Search for the cell housing the specified text and yield its [X, Y] center coordinate. 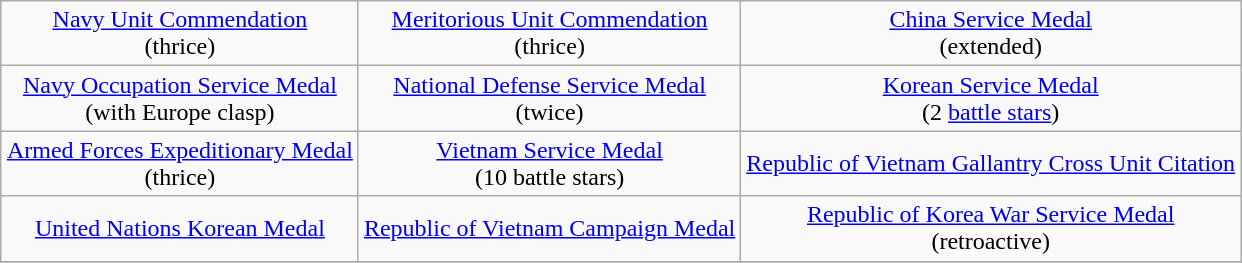
Republic of Vietnam Gallantry Cross Unit Citation [991, 164]
Republic of Korea War Service Medal(retroactive) [991, 228]
United Nations Korean Medal [180, 228]
China Service Medal(extended) [991, 34]
Vietnam Service Medal(10 battle stars) [549, 164]
Navy Occupation Service Medal(with Europe clasp) [180, 98]
Korean Service Medal(2 battle stars) [991, 98]
Republic of Vietnam Campaign Medal [549, 228]
Meritorious Unit Commendation(thrice) [549, 34]
Armed Forces Expeditionary Medal(thrice) [180, 164]
National Defense Service Medal(twice) [549, 98]
Navy Unit Commendation(thrice) [180, 34]
